Search for the cell housing the specified text and yield its [X, Y] center coordinate. 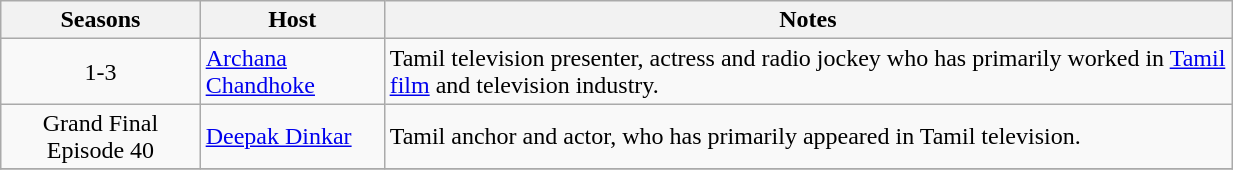
Notes [808, 20]
Deepak Dinkar [292, 136]
1-3 [100, 72]
Tamil anchor and actor, who has primarily appeared in Tamil television. [808, 136]
Seasons [100, 20]
Host [292, 20]
Tamil television presenter, actress and radio jockey who has primarily worked in Tamil film and television industry. [808, 72]
Grand Final Episode 40 [100, 136]
Archana Chandhoke [292, 72]
